Pinpoint the cell where the given text exists, returning its (x, y) midpoint coordinate. 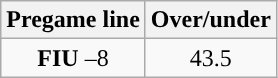
43.5 (210, 58)
Over/under (210, 20)
Pregame line (74, 20)
FIU –8 (74, 58)
